Find where the given text appears and provide that cell's center as (X, Y) coordinate. 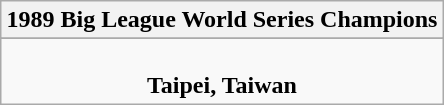
Taipei, Taiwan (222, 72)
1989 Big League World Series Champions (222, 20)
